Return the [X, Y] coordinate for the center point of the cell that contains the specified text.  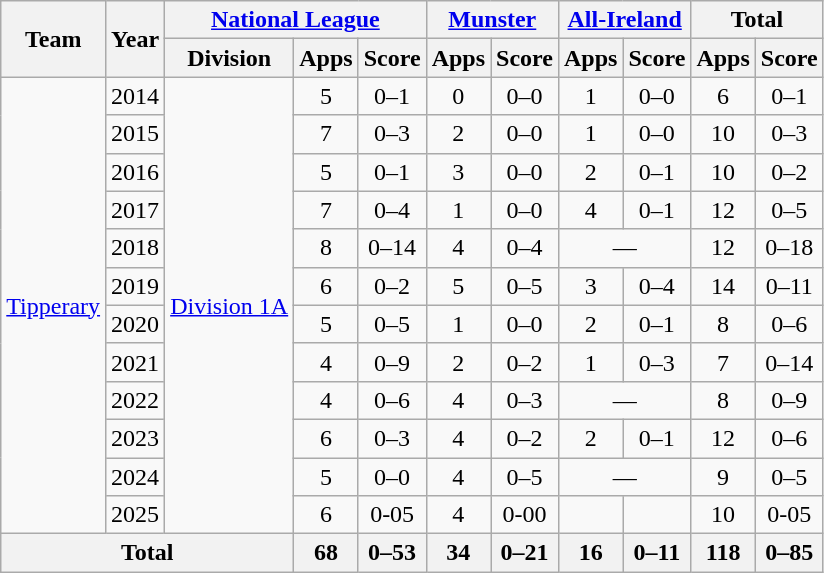
2014 [136, 96]
0-00 [525, 515]
0–53 [392, 553]
2023 [136, 438]
National League [296, 20]
2024 [136, 477]
2017 [136, 210]
Year [136, 39]
68 [326, 553]
Division [230, 58]
Team [54, 39]
Munster [492, 20]
0–21 [525, 553]
2020 [136, 324]
0 [458, 96]
2015 [136, 134]
118 [723, 553]
2025 [136, 515]
2022 [136, 400]
34 [458, 553]
Tipperary [54, 306]
16 [590, 553]
All-Ireland [624, 20]
0–85 [789, 553]
2018 [136, 248]
2019 [136, 286]
14 [723, 286]
0–18 [789, 248]
Division 1A [230, 306]
2016 [136, 172]
2021 [136, 362]
9 [723, 477]
